Capture the cell that displays the provided text and extract its (X, Y) central coordinate. 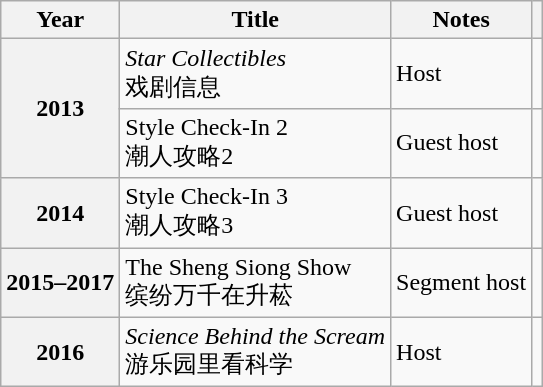
Science Behind the Scream 游乐园里看科学 (256, 352)
Title (256, 20)
2015–2017 (60, 283)
Star Collectibles 戏剧信息 (256, 74)
The Sheng Siong Show缤纷万千在升菘 (256, 283)
2014 (60, 213)
Style Check-In 3潮人攻略3 (256, 213)
2016 (60, 352)
Notes (462, 20)
Style Check-In 2潮人攻略2 (256, 143)
2013 (60, 108)
Year (60, 20)
Segment host (462, 283)
